Return (X, Y) of the center of cell containing provided text 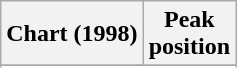
Peakposition (189, 34)
Chart (1998) (72, 34)
